Find where the given text appears and provide that cell's center as (X, Y) coordinate. 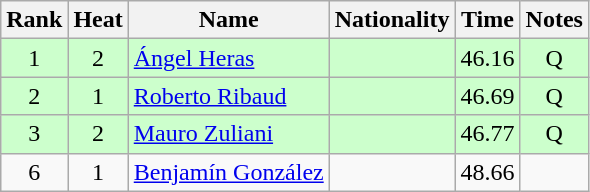
3 (34, 134)
Heat (98, 20)
Nationality (392, 20)
46.16 (488, 58)
46.77 (488, 134)
48.66 (488, 172)
Time (488, 20)
Notes (554, 20)
6 (34, 172)
Ángel Heras (228, 58)
Mauro Zuliani (228, 134)
46.69 (488, 96)
Roberto Ribaud (228, 96)
Benjamín González (228, 172)
Name (228, 20)
Rank (34, 20)
